For the text-containing cell, return its midpoint in [x, y] coordinate format. 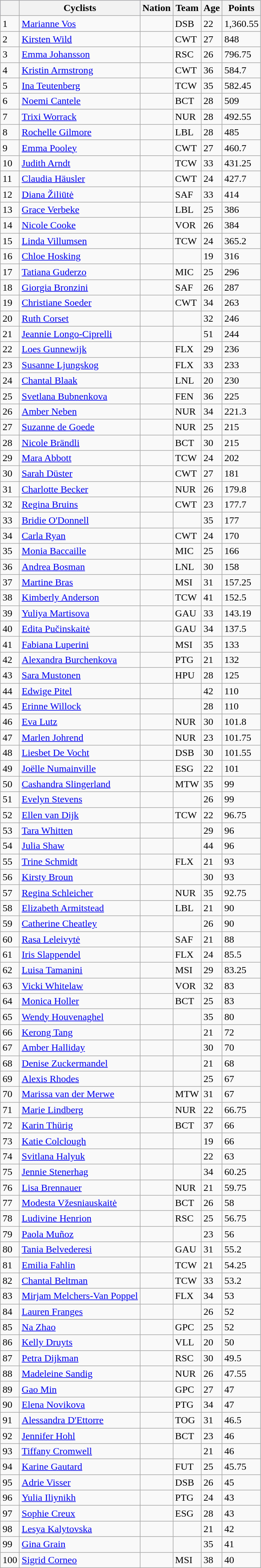
Vicki Whitelaw [80, 986]
Joëlle Numainville [80, 769]
Monia Baccaille [80, 551]
83.25 [241, 970]
Na Zhao [80, 1327]
Regina Schleicher [80, 892]
81 [10, 1265]
244 [241, 334]
6 [10, 101]
Jeannie Longo-Ciprelli [80, 334]
Petra Dijkman [80, 1358]
Alessandra D'Ettorre [80, 1420]
3 [10, 55]
14 [10, 225]
89 [10, 1389]
69 [10, 1079]
Luisa Tamanini [80, 970]
1,360.55 [241, 24]
Emilia Fahlin [80, 1265]
Kirsten Wild [80, 39]
Diana Žiliūtė [80, 194]
84 [10, 1312]
Kirsty Broun [80, 877]
Paola Muñoz [80, 1234]
414 [241, 194]
157.25 [241, 582]
143.19 [241, 613]
HPU [187, 675]
582.45 [241, 86]
47.55 [241, 1374]
Christiane Soeder [80, 303]
Alexis Rhodes [80, 1079]
Kerong Tang [80, 1032]
Karine Gautard [80, 1467]
Giorgia Bronzini [80, 287]
Noemi Cantele [80, 101]
Sigrid Corneo [80, 1560]
Regina Bruins [80, 505]
Age [212, 8]
181 [241, 474]
287 [241, 287]
9 [10, 148]
FEN [187, 396]
Suzanne de Goede [80, 427]
Claudia Häusler [80, 179]
Ruth Corset [80, 318]
Chantal Blaak [80, 380]
71 [10, 1110]
Lauren Franges [80, 1312]
Madeleine Sandig [80, 1374]
221.3 [241, 411]
92 [10, 1435]
133 [241, 644]
236 [241, 349]
54 [10, 846]
Sarah Düster [80, 474]
16 [10, 256]
Amber Neben [80, 411]
Charlotte Becker [80, 489]
61 [10, 955]
Katie Colclough [80, 1141]
132 [241, 660]
100 [10, 1560]
Nicole Cooke [80, 225]
75 [10, 1172]
85.5 [241, 955]
Sara Mustonen [80, 675]
166 [241, 551]
Edita Pučinskaitė [80, 629]
Elena Novikova [80, 1405]
Trixi Worrack [80, 117]
55.2 [241, 1250]
Loes Gunnewijk [80, 349]
53.2 [241, 1281]
Gina Grain [80, 1544]
79 [10, 1234]
427.7 [241, 179]
Linda Villumsen [80, 241]
91 [10, 1420]
Martine Bras [80, 582]
Ludivine Henrion [80, 1219]
Andrea Bosman [80, 567]
Marlen Johrend [80, 738]
Monica Holler [80, 1001]
Svetlana Bubnenkova [80, 396]
76 [10, 1188]
17 [10, 272]
Chloe Hosking [80, 256]
Kimberly Anderson [80, 598]
Rasa Leleivytė [80, 939]
Cashandra Slingerland [80, 784]
64 [10, 1001]
Jennifer Hohl [80, 1435]
FUT [187, 1467]
263 [241, 303]
Modesta Vžesniauskaitė [80, 1203]
386 [241, 210]
96.75 [241, 815]
384 [241, 225]
Mirjam Melchers-Van Poppel [80, 1296]
225 [241, 396]
Susanne Ljungskog [80, 365]
Tara Whitten [80, 830]
55 [10, 861]
95 [10, 1482]
Evelyn Stevens [80, 799]
60 [10, 939]
65 [10, 1017]
1 [10, 24]
59.75 [241, 1188]
Fabiana Luperini [80, 644]
Ina Teutenberg [80, 86]
57 [10, 892]
Catherine Cheatley [80, 923]
85 [10, 1327]
Wendy Houvenaghel [80, 1017]
Tatiana Guderzo [80, 272]
179.8 [241, 489]
Jennie Stenerhag [80, 1172]
Emma Johansson [80, 55]
Karin Thürig [80, 1125]
485 [241, 132]
152.5 [241, 598]
101 [241, 769]
18 [10, 287]
73 [10, 1141]
Marianne Vos [80, 24]
62 [10, 970]
Chantal Beltman [80, 1281]
2 [10, 39]
101.75 [241, 738]
Mara Abbott [80, 458]
Judith Arndt [80, 163]
177.7 [241, 505]
Ellen van Dijk [80, 815]
177 [241, 520]
Julia Shaw [80, 846]
7 [10, 117]
796.75 [241, 55]
Emma Pooley [80, 148]
8 [10, 132]
Erinne Willock [80, 707]
Tania Belvederesi [80, 1250]
86 [10, 1343]
Yuliya Martisova [80, 613]
4 [10, 70]
Points [241, 8]
492.55 [241, 117]
59 [10, 923]
5 [10, 86]
15 [10, 241]
Lisa Brennauer [80, 1188]
98 [10, 1529]
74 [10, 1156]
584.7 [241, 70]
Team [187, 8]
Liesbet De Vocht [80, 753]
460.7 [241, 148]
87 [10, 1358]
170 [241, 536]
VLL [187, 1343]
48 [10, 753]
82 [10, 1281]
Sophie Creux [80, 1513]
Cyclists [80, 8]
46.5 [241, 1420]
49 [10, 769]
49.5 [241, 1358]
Nicole Brändli [80, 442]
Grace Verbeke [80, 210]
12 [10, 194]
92.75 [241, 892]
509 [241, 101]
Trine Schmidt [80, 861]
78 [10, 1219]
125 [241, 675]
97 [10, 1513]
158 [241, 567]
Rochelle Gilmore [80, 132]
137.5 [241, 629]
Alexandra Burchenkova [80, 660]
Kristin Armstrong [80, 70]
39 [10, 613]
Eva Lutz [80, 722]
233 [241, 365]
296 [241, 272]
Kelly Druyts [80, 1343]
Iris Slappendel [80, 955]
246 [241, 318]
101.55 [241, 753]
Edwige Pitel [80, 691]
101.8 [241, 722]
365.2 [241, 241]
230 [241, 380]
Nation [156, 8]
94 [10, 1467]
Bridie O'Donnell [80, 520]
848 [241, 39]
Denise Zuckermandel [80, 1063]
Tiffany Cromwell [80, 1451]
77 [10, 1203]
202 [241, 458]
Elizabeth Armitstead [80, 908]
TOG [187, 1420]
Yulia Iliynikh [80, 1498]
56.75 [241, 1219]
316 [241, 256]
Amber Halliday [80, 1048]
Marie Lindberg [80, 1110]
10 [10, 163]
60.25 [241, 1172]
13 [10, 210]
66.75 [241, 1110]
Lesya Kalytovska [80, 1529]
431.25 [241, 163]
Carla Ryan [80, 536]
54.25 [241, 1265]
Marissa van der Merwe [80, 1094]
11 [10, 179]
Svitlana Halyuk [80, 1156]
45.75 [241, 1467]
Adrie Visser [80, 1482]
Gao Min [80, 1389]
